Provide the [x, y] coordinate of the cell's center where the given text is located.  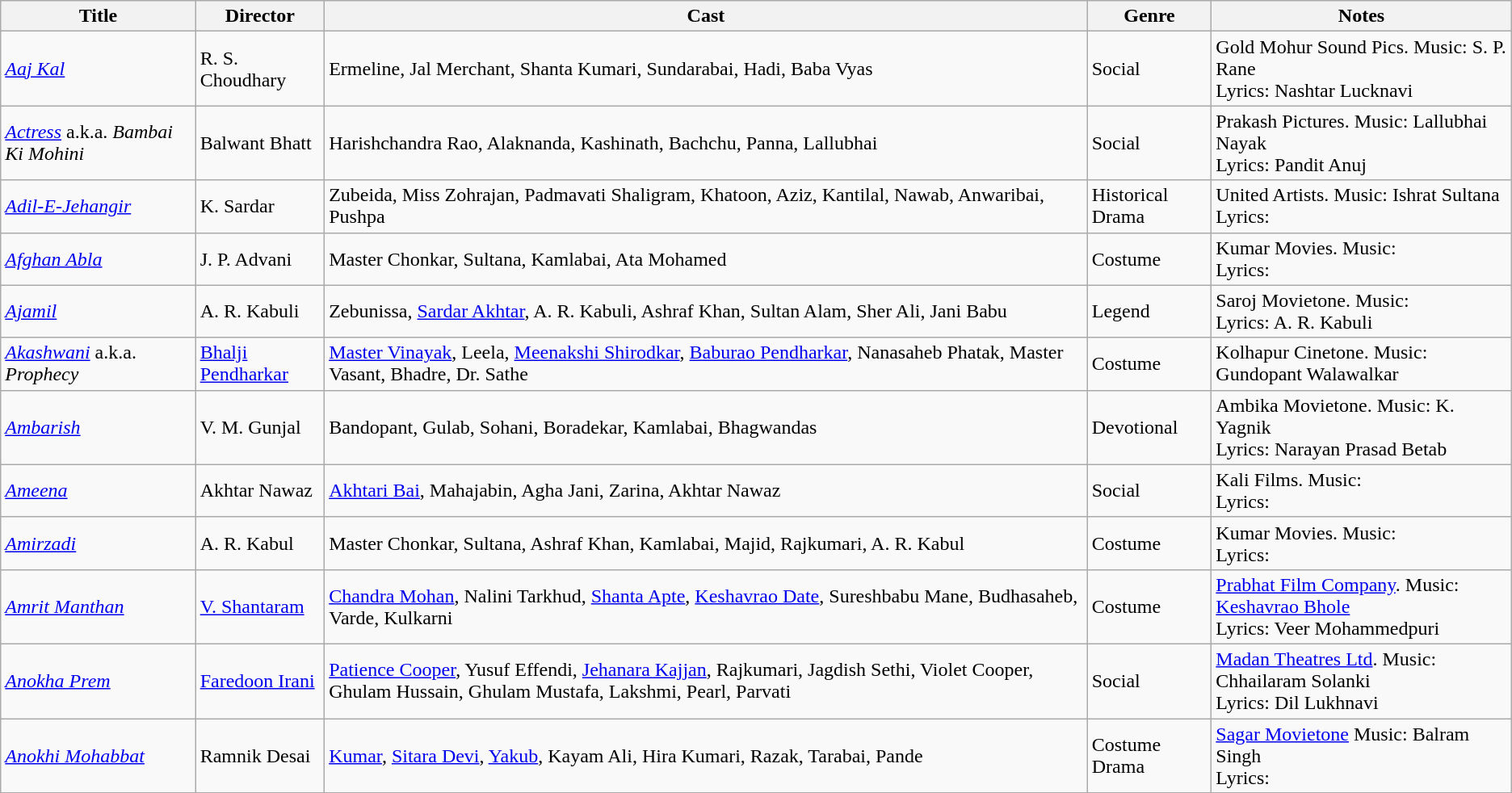
Sagar Movietone Music: Balram SinghLyrics: [1362, 756]
United Artists. Music: Ishrat SultanaLyrics: [1362, 207]
Historical Drama [1149, 207]
Zebunissa, Sardar Akhtar, A. R. Kabuli, Ashraf Khan, Sultan Alam, Sher Ali, Jani Babu [706, 312]
Chandra Mohan, Nalini Tarkhud, Shanta Apte, Keshavrao Date, Sureshbabu Mane, Budhasaheb, Varde, Kulkarni [706, 606]
J. P. Advani [260, 258]
Kolhapur Cinetone. Music: Gundopant Walawalkar [1362, 363]
Aaj Kal [99, 69]
Harishchandra Rao, Alaknanda, Kashinath, Bachchu, Panna, Lallubhai [706, 143]
Gold Mohur Sound Pics. Music: S. P. RaneLyrics: Nashtar Lucknavi [1362, 69]
R. S. Choudhary [260, 69]
Devotional [1149, 427]
Akashwani a.k.a. Prophecy [99, 363]
Akhtari Bai, Mahajabin, Agha Jani, Zarina, Akhtar Nawaz [706, 491]
Master Chonkar, Sultana, Ashraf Khan, Kamlabai, Majid, Rajkumari, A. R. Kabul [706, 543]
K. Sardar [260, 207]
Afghan Abla [99, 258]
A. R. Kabuli [260, 312]
V. M. Gunjal [260, 427]
Master Chonkar, Sultana, Kamlabai, Ata Mohamed [706, 258]
Bhalji Pendharkar [260, 363]
Notes [1362, 16]
Actress a.k.a. Bambai Ki Mohini [99, 143]
Adil-E-Jehangir [99, 207]
Costume Drama [1149, 756]
Bandopant, Gulab, Sohani, Boradekar, Kamlabai, Bhagwandas [706, 427]
Ambika Movietone. Music: K. YagnikLyrics: Narayan Prasad Betab [1362, 427]
Patience Cooper, Yusuf Effendi, Jehanara Kajjan, Rajkumari, Jagdish Sethi, Violet Cooper, Ghulam Hussain, Ghulam Mustafa, Lakshmi, Pearl, Parvati [706, 681]
Ramnik Desai [260, 756]
Anokha Prem [99, 681]
Saroj Movietone. Music: Lyrics: A. R. Kabuli [1362, 312]
Master Vinayak, Leela, Meenakshi Shirodkar, Baburao Pendharkar, Nanasaheb Phatak, Master Vasant, Bhadre, Dr. Sathe [706, 363]
Kali Films. Music: Lyrics: [1362, 491]
Balwant Bhatt [260, 143]
Ajamil [99, 312]
Title [99, 16]
Legend [1149, 312]
Prakash Pictures. Music: Lallubhai NayakLyrics: Pandit Anuj [1362, 143]
Faredoon Irani [260, 681]
V. Shantaram [260, 606]
Director [260, 16]
Cast [706, 16]
Amrit Manthan [99, 606]
Madan Theatres Ltd. Music: Chhailaram SolankiLyrics: Dil Lukhnavi [1362, 681]
Ermeline, Jal Merchant, Shanta Kumari, Sundarabai, Hadi, Baba Vyas [706, 69]
Ambarish [99, 427]
Amirzadi [99, 543]
A. R. Kabul [260, 543]
Kumar, Sitara Devi, Yakub, Kayam Ali, Hira Kumari, Razak, Tarabai, Pande [706, 756]
Genre [1149, 16]
Zubeida, Miss Zohrajan, Padmavati Shaligram, Khatoon, Aziz, Kantilal, Nawab, Anwaribai, Pushpa [706, 207]
Ameena [99, 491]
Anokhi Mohabbat [99, 756]
Akhtar Nawaz [260, 491]
Prabhat Film Company. Music: Keshavrao BholeLyrics: Veer Mohammedpuri [1362, 606]
